Extract the (x, y) coordinate from the center of the cell holding the provided text.  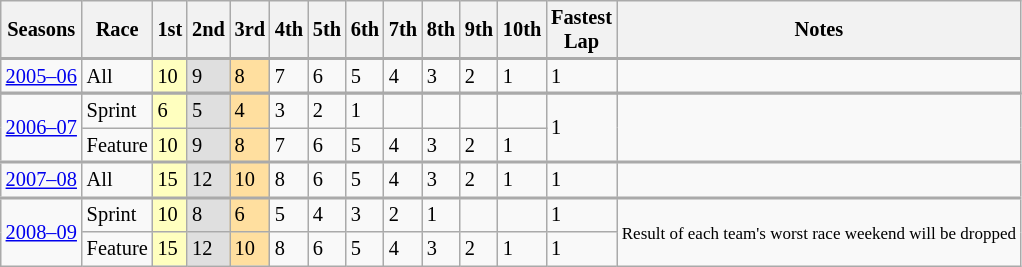
7th (403, 29)
Race (118, 29)
2007–08 (42, 180)
9th (479, 29)
Seasons (42, 29)
Notes (819, 29)
2005–06 (42, 76)
Result of each team's worst race weekend will be dropped (819, 231)
4th (289, 29)
5th (327, 29)
3rd (250, 29)
1st (170, 29)
6th (365, 29)
2008–09 (42, 231)
10th (522, 29)
2nd (208, 29)
2006–07 (42, 128)
FastestLap (582, 29)
8th (441, 29)
